Detect which cell encompasses the target text, then output its [x, y] center coordinate. 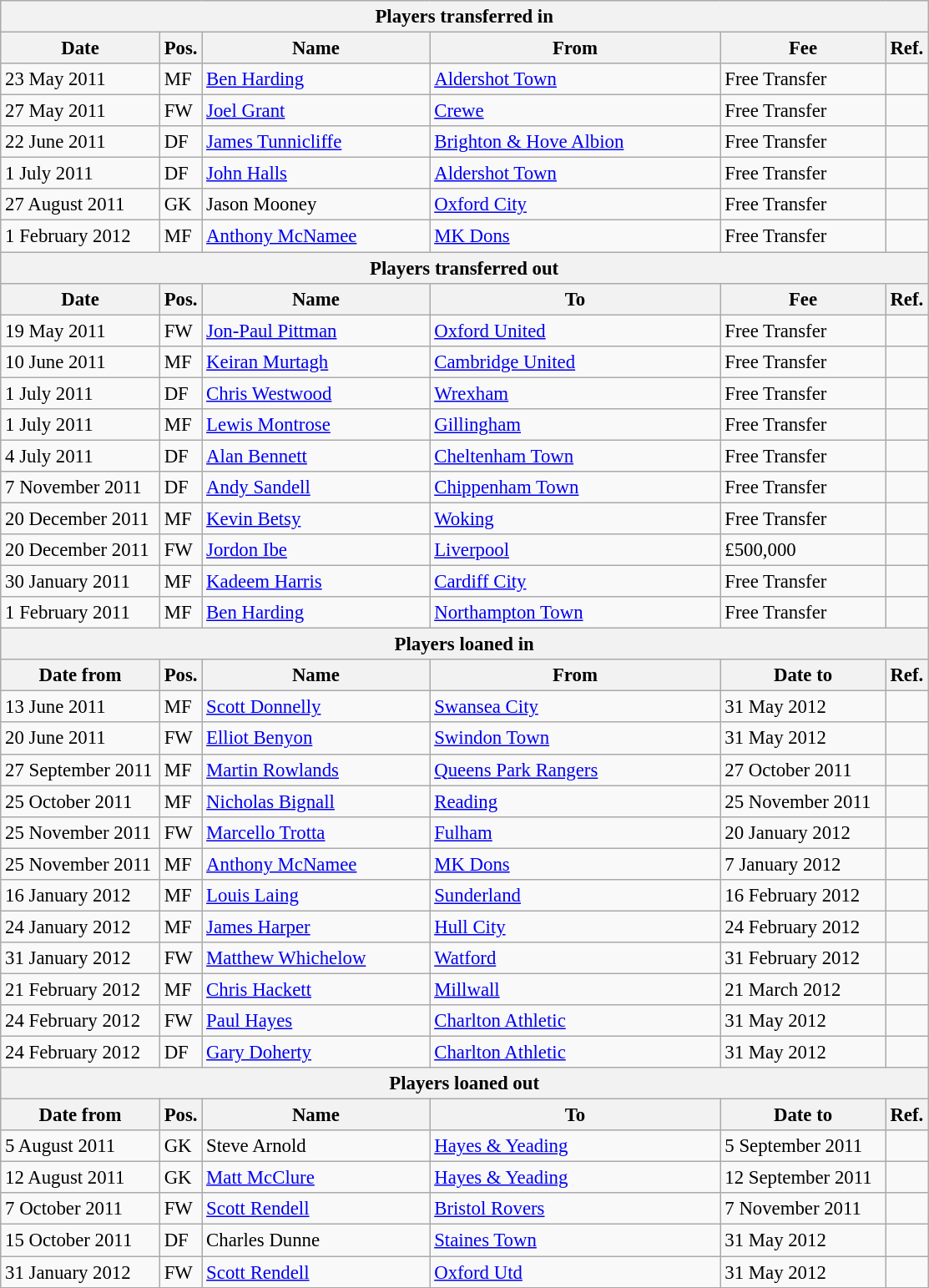
Oxford United [575, 331]
27 September 2011 [80, 770]
Louis Laing [316, 896]
27 May 2011 [80, 111]
Woking [575, 518]
Chris Hackett [316, 989]
Liverpool [575, 550]
Watford [575, 958]
Chris Westwood [316, 393]
Lewis Montrose [316, 425]
Jon-Paul Pittman [316, 331]
John Halls [316, 174]
Martin Rowlands [316, 770]
5 August 2011 [80, 1146]
Wrexham [575, 393]
Northampton Town [575, 613]
Cambridge United [575, 361]
Charles Dunne [316, 1240]
Players loaned out [464, 1083]
Swansea City [575, 707]
Staines Town [575, 1240]
Gillingham [575, 425]
Elliot Benyon [316, 739]
Steve Arnold [316, 1146]
Kadeem Harris [316, 582]
Reading [575, 801]
31 February 2012 [803, 958]
Jordon Ibe [316, 550]
24 January 2012 [80, 927]
Scott Donnelly [316, 707]
James Tunnicliffe [316, 142]
Hull City [575, 927]
Kevin Betsy [316, 518]
Crewe [575, 111]
Swindon Town [575, 739]
Matthew Whichelow [316, 958]
13 June 2011 [80, 707]
21 March 2012 [803, 989]
Players transferred in [464, 17]
Paul Hayes [316, 1021]
7 October 2011 [80, 1210]
15 October 2011 [80, 1240]
James Harper [316, 927]
5 September 2011 [803, 1146]
16 February 2012 [803, 896]
Nicholas Bignall [316, 801]
£500,000 [803, 550]
30 January 2011 [80, 582]
Sunderland [575, 896]
Jason Mooney [316, 205]
27 August 2011 [80, 205]
Oxford City [575, 205]
Keiran Murtagh [316, 361]
Matt McClure [316, 1178]
Queens Park Rangers [575, 770]
1 February 2012 [80, 236]
Bristol Rovers [575, 1210]
Chippenham Town [575, 487]
Cheltenham Town [575, 456]
27 October 2011 [803, 770]
Players transferred out [464, 268]
Millwall [575, 989]
Joel Grant [316, 111]
20 June 2011 [80, 739]
Cardiff City [575, 582]
25 October 2011 [80, 801]
Players loaned in [464, 644]
21 February 2012 [80, 989]
16 January 2012 [80, 896]
Brighton & Hove Albion [575, 142]
Andy Sandell [316, 487]
Alan Bennett [316, 456]
23 May 2011 [80, 79]
4 July 2011 [80, 456]
Marcello Trotta [316, 832]
Oxford Utd [575, 1272]
19 May 2011 [80, 331]
12 September 2011 [803, 1178]
Gary Doherty [316, 1053]
10 June 2011 [80, 361]
22 June 2011 [80, 142]
12 August 2011 [80, 1178]
Fulham [575, 832]
20 January 2012 [803, 832]
1 February 2011 [80, 613]
7 January 2012 [803, 864]
